Locate the cell with the specified text and output its (X, Y) center coordinate. 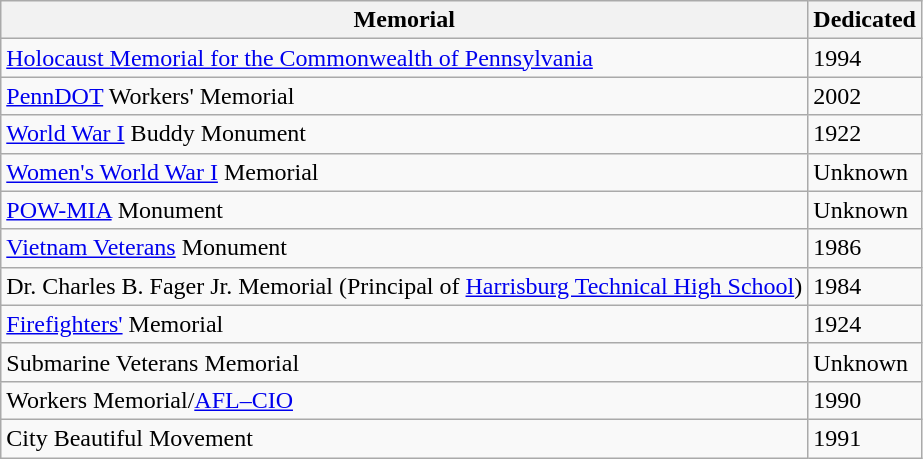
1994 (865, 58)
1922 (865, 134)
POW-MIA Monument (404, 210)
1991 (865, 438)
Vietnam Veterans Monument (404, 248)
1984 (865, 286)
Dr. Charles B. Fager Jr. Memorial (Principal of Harrisburg Technical High School) (404, 286)
1986 (865, 248)
PennDOT Workers' Memorial (404, 96)
Women's World War I Memorial (404, 172)
2002 (865, 96)
Workers Memorial/AFL–CIO (404, 400)
Firefighters' Memorial (404, 324)
Holocaust Memorial for the Commonwealth of Pennsylvania (404, 58)
Dedicated (865, 20)
1990 (865, 400)
City Beautiful Movement (404, 438)
Memorial (404, 20)
World War I Buddy Monument (404, 134)
Submarine Veterans Memorial (404, 362)
1924 (865, 324)
